Identify which cell holds the provided text, then report its [x, y] central coordinate. 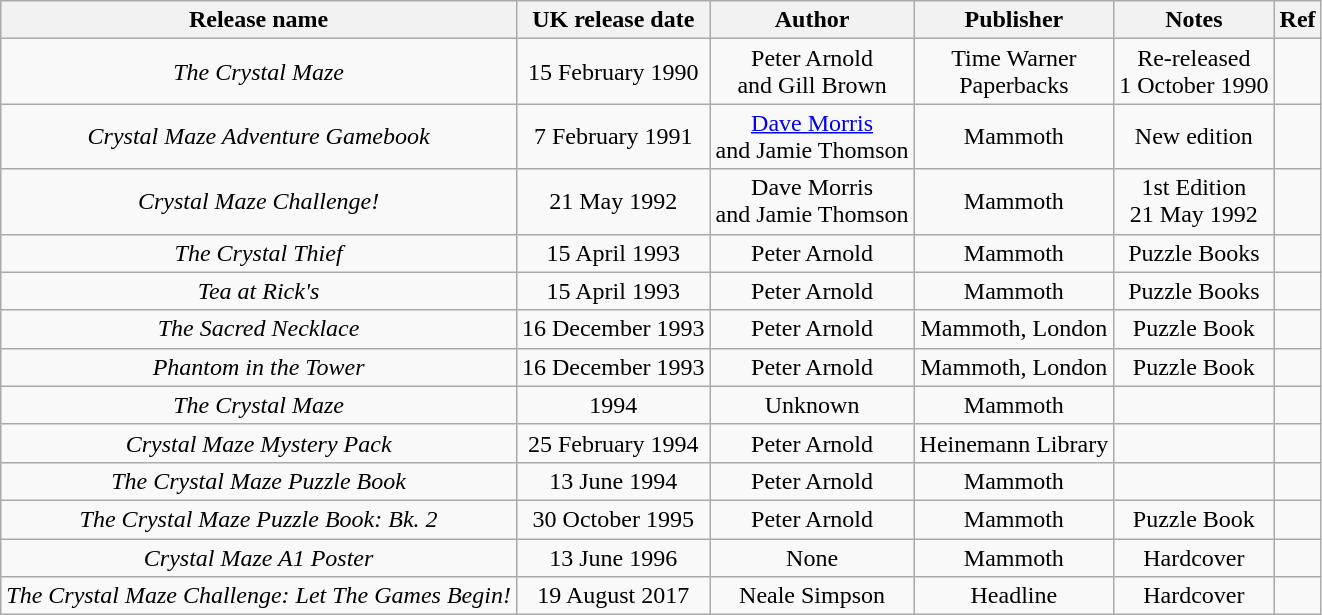
15 February 1990 [613, 72]
21 May 1992 [613, 202]
13 June 1996 [613, 557]
New edition [1194, 136]
Crystal Maze A1 Poster [259, 557]
1st Edition 21 May 1992 [1194, 202]
The Crystal Thief [259, 253]
7 February 1991 [613, 136]
Crystal Maze Mystery Pack [259, 443]
13 June 1994 [613, 481]
The Crystal Maze Puzzle Book [259, 481]
Tea at Rick's [259, 291]
The Crystal Maze Puzzle Book: Bk. 2 [259, 519]
Crystal Maze Adventure Gamebook [259, 136]
19 August 2017 [613, 596]
Crystal Maze Challenge! [259, 202]
Release name [259, 20]
Neale Simpson [812, 596]
The Crystal Maze Challenge: Let The Games Begin! [259, 596]
The Sacred Necklace [259, 329]
Author [812, 20]
Peter Arnold and Gill Brown [812, 72]
Time Warner Paperbacks [1014, 72]
1994 [613, 405]
Re-released 1 October 1990 [1194, 72]
Phantom in the Tower [259, 367]
Headline [1014, 596]
Unknown [812, 405]
Heinemann Library [1014, 443]
30 October 1995 [613, 519]
25 February 1994 [613, 443]
Notes [1194, 20]
None [812, 557]
Ref [1298, 20]
UK release date [613, 20]
Publisher [1014, 20]
